Locate the cell with the specified text and output its (x, y) center coordinate. 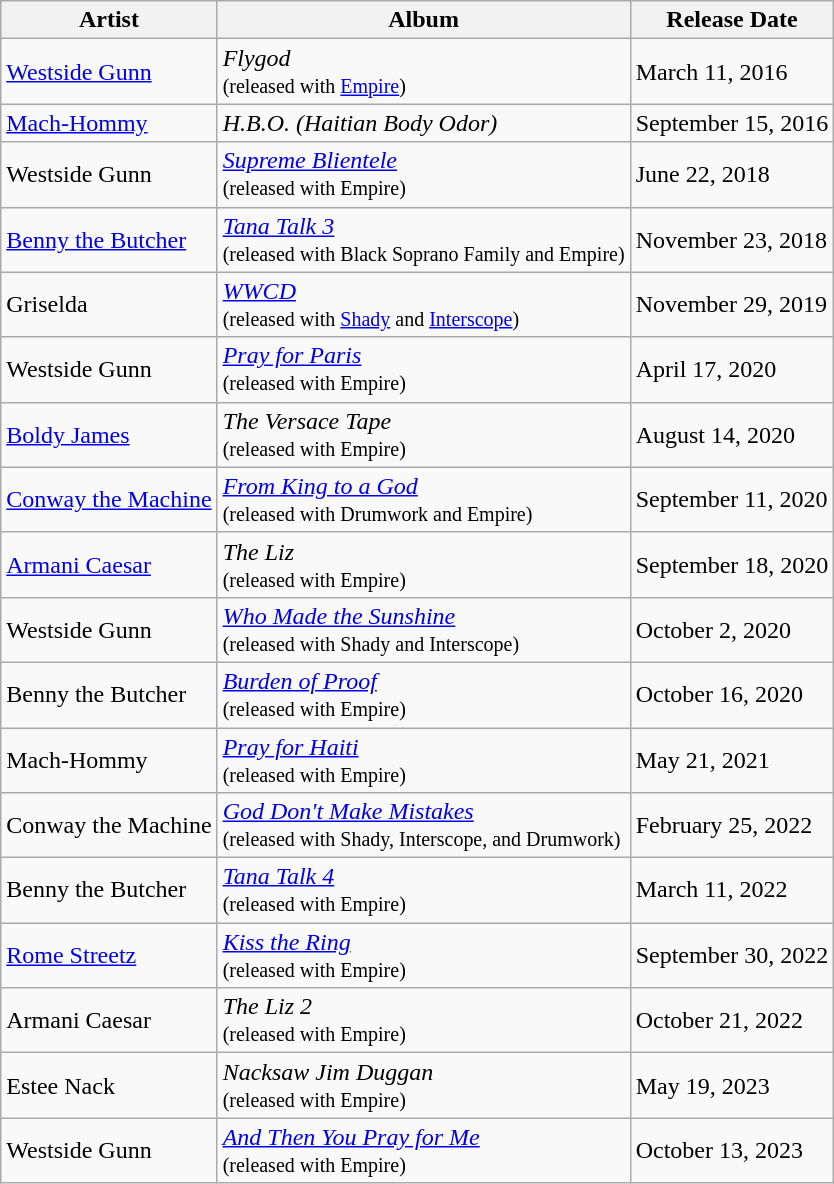
November 23, 2018 (732, 240)
May 21, 2021 (732, 760)
November 29, 2019 (732, 304)
WWCD(released with Shady and Interscope) (424, 304)
October 2, 2020 (732, 630)
H.B.O. (Haitian Body Odor) (424, 123)
Estee Nack (109, 1086)
The Versace Tape(released with Empire) (424, 434)
Artist (109, 20)
Album (424, 20)
October 21, 2022 (732, 1020)
May 19, 2023 (732, 1086)
Kiss the Ring(released with Empire) (424, 956)
Griselda (109, 304)
April 17, 2020 (732, 370)
October 16, 2020 (732, 694)
February 25, 2022 (732, 826)
Supreme Blientele(released with Empire) (424, 174)
Who Made the Sunshine(released with Shady and Interscope) (424, 630)
Flygod(released with Empire) (424, 72)
August 14, 2020 (732, 434)
March 11, 2016 (732, 72)
The Liz 2(released with Empire) (424, 1020)
September 30, 2022 (732, 956)
Tana Talk 3(released with Black Soprano Family and Empire) (424, 240)
Rome Streetz (109, 956)
September 11, 2020 (732, 500)
God Don't Make Mistakes(released with Shady, Interscope, and Drumwork) (424, 826)
Pray for Haiti(released with Empire) (424, 760)
June 22, 2018 (732, 174)
March 11, 2022 (732, 890)
Nacksaw Jim Duggan(released with Empire) (424, 1086)
September 18, 2020 (732, 564)
From King to a God(released with Drumwork and Empire) (424, 500)
Boldy James (109, 434)
Tana Talk 4(released with Empire) (424, 890)
And Then You Pray for Me(released with Empire) (424, 1150)
Pray for Paris(released with Empire) (424, 370)
Burden of Proof(released with Empire) (424, 694)
October 13, 2023 (732, 1150)
September 15, 2016 (732, 123)
The Liz(released with Empire) (424, 564)
Release Date (732, 20)
